Provide the (X, Y) coordinate of the cell's center where the given text is located.  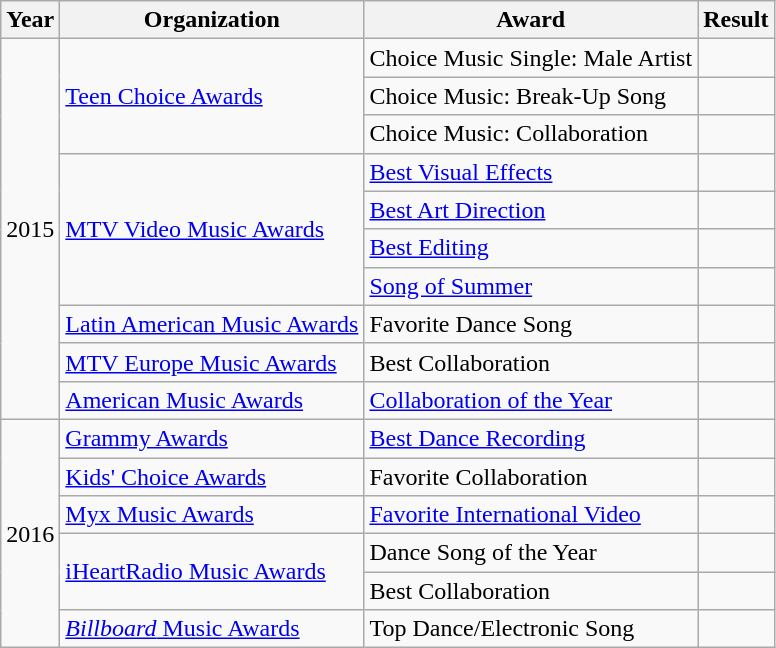
Top Dance/Electronic Song (531, 629)
Best Visual Effects (531, 172)
iHeartRadio Music Awards (212, 572)
Best Dance Recording (531, 438)
Favorite Dance Song (531, 324)
Choice Music Single: Male Artist (531, 58)
Result (736, 20)
Dance Song of the Year (531, 553)
Organization (212, 20)
Favorite International Video (531, 515)
2015 (30, 230)
Favorite Collaboration (531, 477)
Kids' Choice Awards (212, 477)
MTV Video Music Awards (212, 229)
Song of Summer (531, 286)
MTV Europe Music Awards (212, 362)
Collaboration of the Year (531, 400)
Award (531, 20)
Latin American Music Awards (212, 324)
Choice Music: Break-Up Song (531, 96)
Best Art Direction (531, 210)
Year (30, 20)
2016 (30, 533)
Myx Music Awards (212, 515)
American Music Awards (212, 400)
Teen Choice Awards (212, 96)
Grammy Awards (212, 438)
Best Editing (531, 248)
Billboard Music Awards (212, 629)
Choice Music: Collaboration (531, 134)
